Scan for the cell matching the given text and deliver its [x, y] coordinate at center. 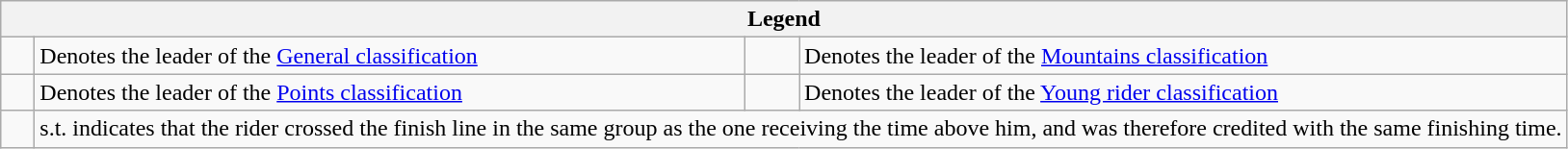
Legend [784, 19]
Denotes the leader of the Points classification [390, 92]
Denotes the leader of the General classification [390, 56]
Denotes the leader of the Young rider classification [1184, 92]
Denotes the leader of the Mountains classification [1184, 56]
